Determine the (X, Y) coordinate at the center of the cell enclosing the given text.  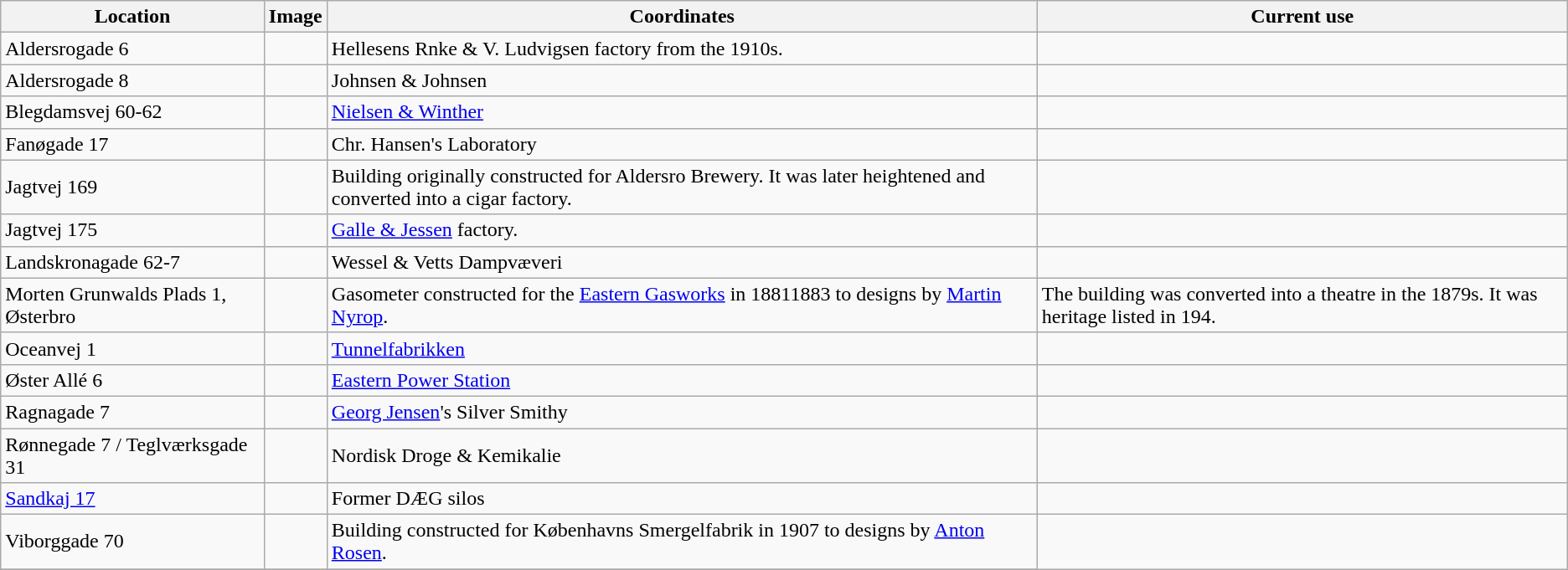
Image (295, 17)
Wessel & Vetts Dampvæveri (682, 262)
Location (132, 17)
Øster Allé 6 (132, 380)
Johnsen & Johnsen (682, 80)
Nordisk Droge & Kemikalie (682, 455)
Building constructed for Københavns Smergelfabrik in 1907 to designs by Anton Rosen. (682, 542)
Current use (1302, 17)
Sandkaj 17 (132, 499)
Coordinates (682, 17)
Morten Grunwalds Plads 1, Østerbro (132, 305)
Galle & Jessen factory. (682, 230)
Oceanvej 1 (132, 348)
Jagtvej 169 (132, 187)
Aldersrogade 8 (132, 80)
Fanøgade 17 (132, 144)
Former DÆG silos (682, 499)
Aldersrogade 6 (132, 49)
Landskronagade 62-7 (132, 262)
Viborggade 70 (132, 542)
Building originally constructed for Aldersro Brewery. It was later heightened and converted into a cigar factory. (682, 187)
Ragnagade 7 (132, 412)
Hellesens Rnke & V. Ludvigsen factory from the 1910s. (682, 49)
Rønnegade 7 / Teglværksgade 31 (132, 455)
Blegdamsvej 60-62 (132, 112)
Chr. Hansen's Laboratory (682, 144)
Eastern Power Station (682, 380)
Tunnelfabrikken (682, 348)
Georg Jensen's Silver Smithy (682, 412)
Nielsen & Winther (682, 112)
The building was converted into a theatre in the 1879s. It was heritage listed in 194. (1302, 305)
Gasometer constructed for the Eastern Gasworks in 18811883 to designs by Martin Nyrop. (682, 305)
Jagtvej 175 (132, 230)
